From the cell containing the given text, extract its center point as (X, Y) coordinate. 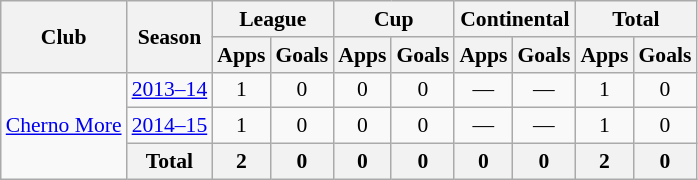
Cherno More (64, 126)
Cup (394, 19)
Continental (514, 19)
League (272, 19)
Season (170, 36)
2013–14 (170, 90)
Club (64, 36)
2014–15 (170, 126)
